From the cell containing the given text, extract its center point as [X, Y] coordinate. 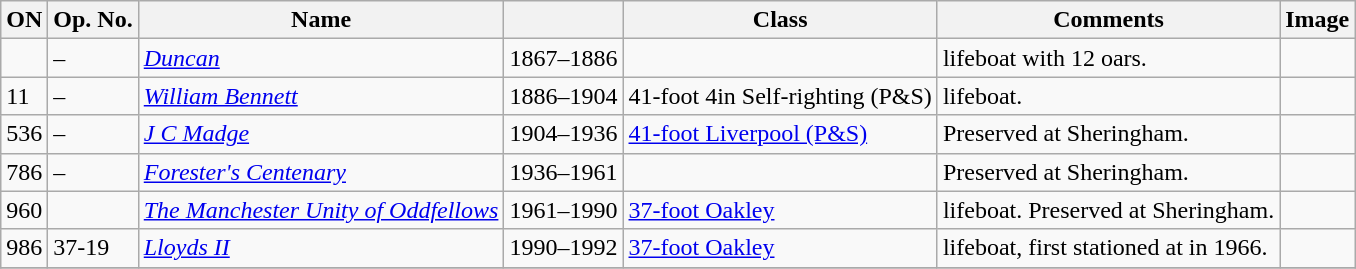
Name [321, 20]
The Manchester Unity of Oddfellows [321, 210]
37-19 [93, 248]
lifeboat. Preserved at Sheringham. [1108, 210]
Class [780, 20]
41-foot Liverpool (P&S) [780, 134]
786 [24, 172]
1886–1904 [564, 96]
Lloyds II [321, 248]
1990–1992 [564, 248]
lifeboat with 12 oars. [1108, 58]
1904–1936 [564, 134]
lifeboat. [1108, 96]
Forester's Centenary [321, 172]
Comments [1108, 20]
1867–1886 [564, 58]
986 [24, 248]
1936–1961 [564, 172]
J C Madge [321, 134]
Op. No. [93, 20]
Duncan [321, 58]
536 [24, 134]
lifeboat, first stationed at in 1966. [1108, 248]
11 [24, 96]
ON [24, 20]
41-foot 4in Self-righting (P&S) [780, 96]
William Bennett [321, 96]
960 [24, 210]
Image [1318, 20]
1961–1990 [564, 210]
